Locate the cell with the specified text and output its (X, Y) center coordinate. 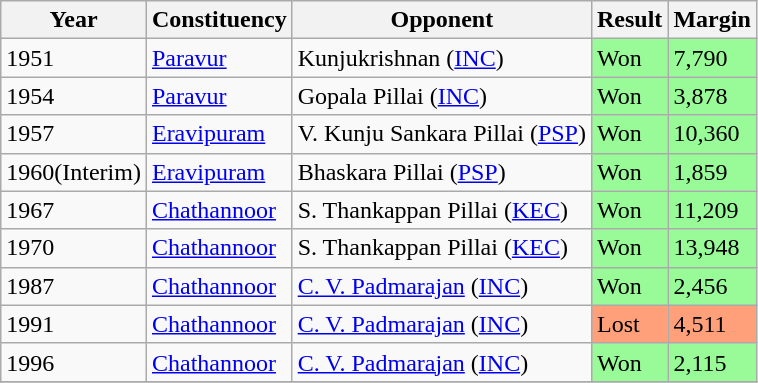
13,948 (712, 248)
1970 (74, 248)
2,456 (712, 286)
Bhaskara Pillai (PSP) (442, 172)
11,209 (712, 210)
1987 (74, 286)
1996 (74, 362)
Margin (712, 20)
1951 (74, 58)
4,511 (712, 324)
1960(Interim) (74, 172)
Kunjukrishnan (INC) (442, 58)
1,859 (712, 172)
7,790 (712, 58)
Year (74, 20)
1957 (74, 134)
1954 (74, 96)
Gopala Pillai (INC) (442, 96)
1991 (74, 324)
V. Kunju Sankara Pillai (PSP) (442, 134)
1967 (74, 210)
Opponent (442, 20)
10,360 (712, 134)
Result (629, 20)
Lost (629, 324)
3,878 (712, 96)
2,115 (712, 362)
Constituency (219, 20)
